Determine the (x, y) coordinate at the center of the cell enclosing the given text.  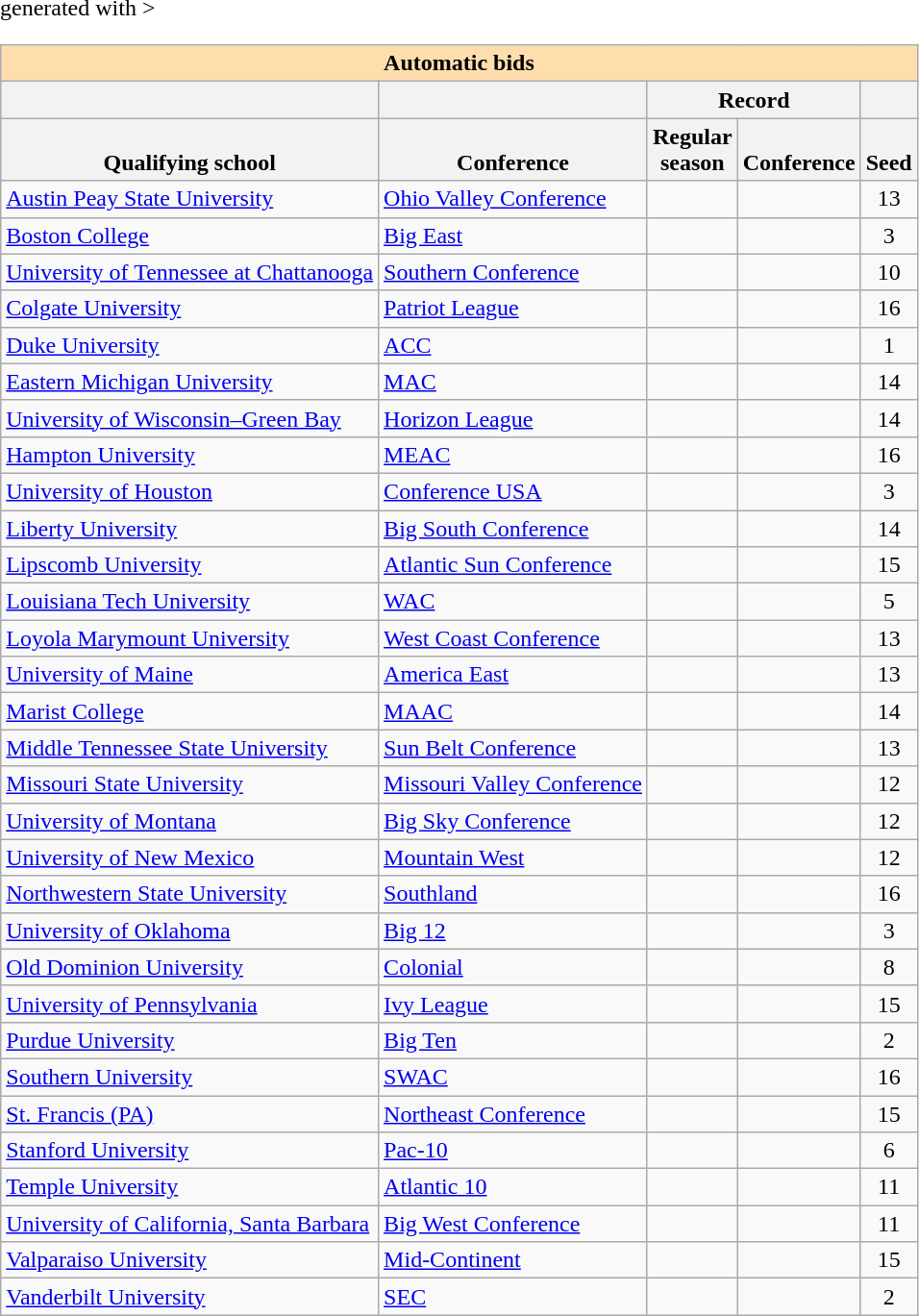
Northeast Conference (513, 1114)
Horizon League (513, 418)
Ivy League (513, 1004)
Middle Tennessee State University (190, 748)
Southland (513, 894)
America East (513, 675)
Mountain West (513, 857)
University of Tennessee at Chattanooga (190, 272)
University of New Mexico (190, 857)
8 (888, 967)
Conference USA (513, 491)
Temple University (190, 1187)
University of Houston (190, 491)
Record (754, 100)
Marist College (190, 711)
Northwestern State University (190, 894)
Colonial (513, 967)
Big East (513, 236)
Regular season (692, 150)
Sun Belt Conference (513, 748)
Big West Conference (513, 1224)
Valparaiso University (190, 1260)
WAC (513, 602)
West Coast Conference (513, 638)
Stanford University (190, 1151)
University of Montana (190, 821)
ACC (513, 345)
Colgate University (190, 309)
Big Sky Conference (513, 821)
MAC (513, 382)
Hampton University (190, 455)
Lipscomb University (190, 565)
Duke University (190, 345)
University of Wisconsin–Green Bay (190, 418)
SEC (513, 1297)
MEAC (513, 455)
Missouri Valley Conference (513, 784)
Pac-10 (513, 1151)
University of Maine (190, 675)
SWAC (513, 1077)
Qualifying school (190, 150)
Automatic bids (459, 63)
Seed (888, 150)
St. Francis (PA) (190, 1114)
Ohio Valley Conference (513, 199)
Purdue University (190, 1040)
Mid-Continent (513, 1260)
Big 12 (513, 931)
10 (888, 272)
5 (888, 602)
6 (888, 1151)
University of Oklahoma (190, 931)
Patriot League (513, 309)
Vanderbilt University (190, 1297)
University of Pennsylvania (190, 1004)
Boston College (190, 236)
Southern University (190, 1077)
Atlantic 10 (513, 1187)
Atlantic Sun Conference (513, 565)
Louisiana Tech University (190, 602)
Missouri State University (190, 784)
Liberty University (190, 528)
MAAC (513, 711)
Eastern Michigan University (190, 382)
Loyola Marymount University (190, 638)
Old Dominion University (190, 967)
1 (888, 345)
University of California, Santa Barbara (190, 1224)
Big South Conference (513, 528)
Austin Peay State University (190, 199)
Big Ten (513, 1040)
Southern Conference (513, 272)
